Identify which cell holds the provided text, then report its [x, y] central coordinate. 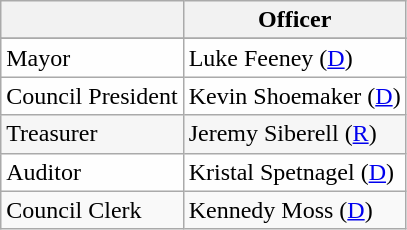
Council Clerk [92, 210]
Kristal Spetnagel (D) [294, 172]
Auditor [92, 172]
Mayor [92, 58]
Treasurer [92, 134]
Officer [294, 20]
Luke Feeney (D) [294, 58]
Kennedy Moss (D) [294, 210]
Jeremy Siberell (R) [294, 134]
Council President [92, 96]
Kevin Shoemaker (D) [294, 96]
